For the text-containing cell, return its midpoint in [x, y] coordinate format. 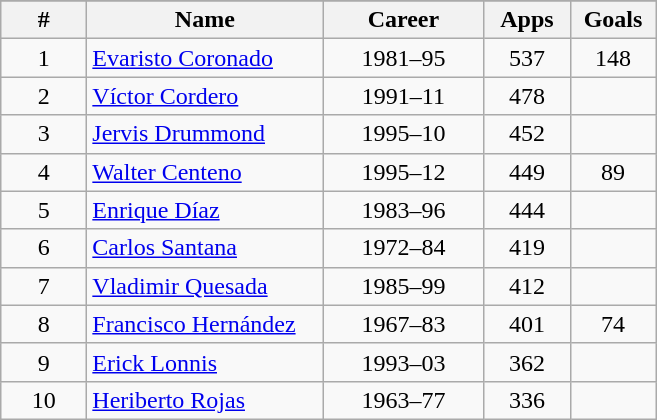
449 [527, 172]
5 [44, 210]
1995–12 [404, 172]
452 [527, 134]
1 [44, 58]
412 [527, 286]
1981–95 [404, 58]
8 [44, 324]
4 [44, 172]
74 [613, 324]
1972–84 [404, 248]
10 [44, 400]
1983–96 [404, 210]
1985–99 [404, 286]
Carlos Santana [205, 248]
537 [527, 58]
1993–03 [404, 362]
Vladimir Quesada [205, 286]
7 [44, 286]
Evaristo Coronado [205, 58]
2 [44, 96]
336 [527, 400]
# [44, 20]
Name [205, 20]
Career [404, 20]
362 [527, 362]
Walter Centeno [205, 172]
9 [44, 362]
444 [527, 210]
Heriberto Rojas [205, 400]
Enrique Díaz [205, 210]
Apps [527, 20]
Jervis Drummond [205, 134]
419 [527, 248]
Erick Lonnis [205, 362]
148 [613, 58]
Víctor Cordero [205, 96]
Francisco Hernández [205, 324]
1995–10 [404, 134]
1963–77 [404, 400]
401 [527, 324]
1967–83 [404, 324]
3 [44, 134]
6 [44, 248]
89 [613, 172]
Goals [613, 20]
478 [527, 96]
1991–11 [404, 96]
